Capture the cell that displays the provided text and extract its [X, Y] central coordinate. 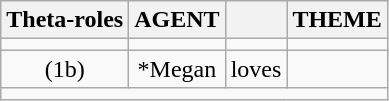
Theta-roles [65, 20]
loves [256, 69]
(1b) [65, 69]
*Megan [177, 69]
THEME [337, 20]
AGENT [177, 20]
